For the text-containing cell, return its midpoint in (X, Y) coordinate format. 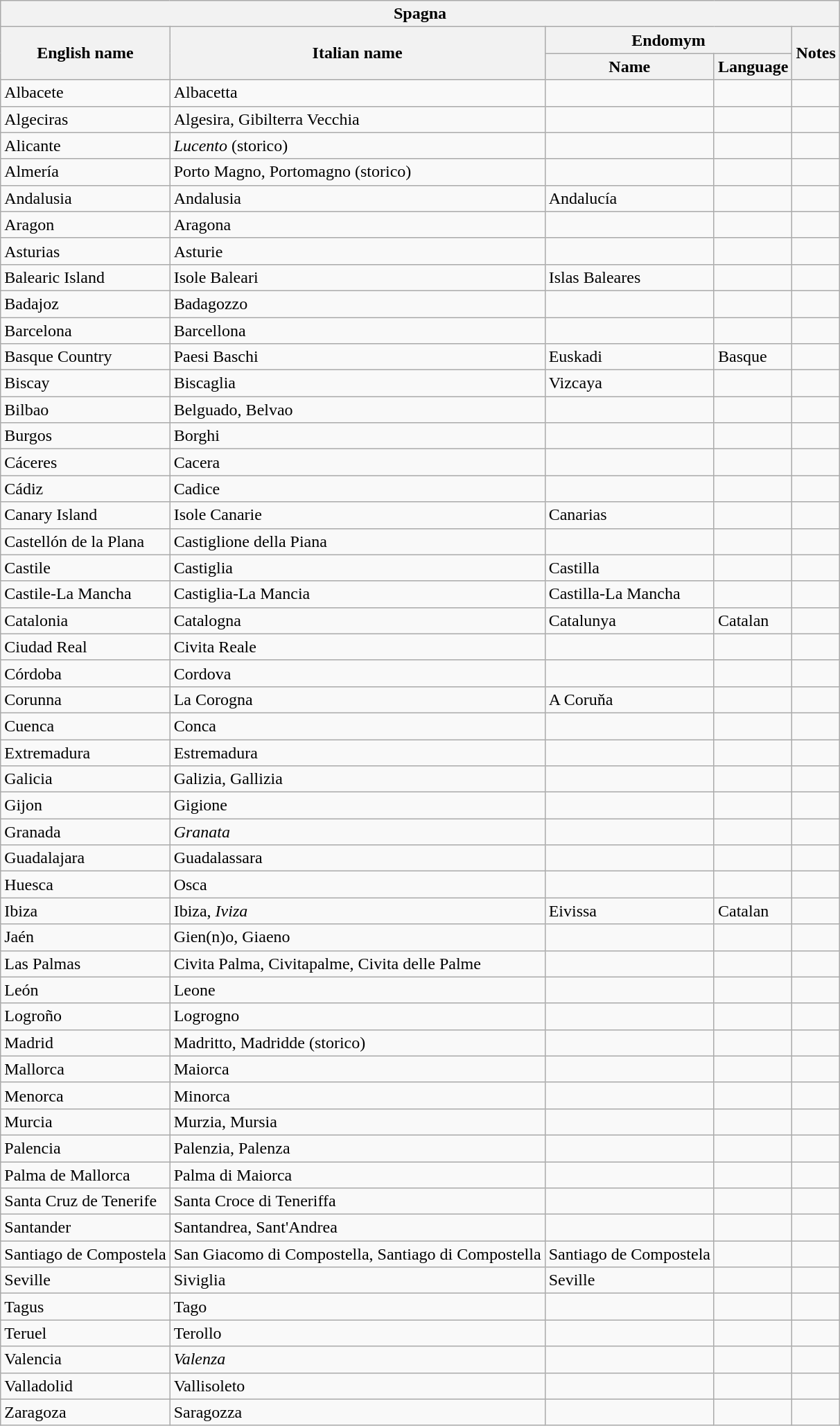
Asturias (85, 251)
Endomym (668, 40)
Alicante (85, 146)
Cuenca (85, 726)
Palma de Mallorca (85, 1175)
Valladolid (85, 1386)
Eivissa (629, 911)
Isole Baleari (358, 277)
Mallorca (85, 1069)
La Corogna (358, 699)
Leone (358, 990)
Civita Palma, Civitapalme, Civita delle Palme (358, 964)
Guadalassara (358, 858)
Palma di Maiorca (358, 1175)
Basque Country (85, 357)
Murcia (85, 1122)
Valenza (358, 1359)
San Giacomo di Compostella, Santiago di Compostella (358, 1254)
Córdoba (85, 673)
Catalogna (358, 620)
Palencia (85, 1148)
Badagozzo (358, 304)
Santa Cruz de Tenerife (85, 1201)
Logroño (85, 1016)
Conca (358, 726)
Terollo (358, 1333)
English name (85, 53)
Minorca (358, 1095)
Cacera (358, 462)
Biscay (85, 383)
Castiglia-La Mancia (358, 594)
Logrogno (358, 1016)
Porto Magno, Portomagno (storico) (358, 172)
Catalunya (629, 620)
Valencia (85, 1359)
Vizcaya (629, 383)
Galizia, Gallizia (358, 779)
Teruel (85, 1333)
Siviglia (358, 1280)
Canarias (629, 515)
Balearic Island (85, 277)
Albacetta (358, 93)
Castile (85, 568)
Isole Canarie (358, 515)
Jaén (85, 937)
Murzia, Mursia (358, 1122)
Zaragoza (85, 1412)
Bilbao (85, 410)
Andalucía (629, 198)
Lucento (storico) (358, 146)
Almería (85, 172)
Notes (816, 53)
Islas Baleares (629, 277)
Saragozza (358, 1412)
Osca (358, 885)
Cáceres (85, 462)
Tagus (85, 1307)
Santa Croce di Teneriffa (358, 1201)
Galicia (85, 779)
Ibiza, Iviza (358, 911)
Granada (85, 832)
Gijon (85, 806)
Madritto, Madridde (storico) (358, 1043)
Castiglia (358, 568)
Aragon (85, 225)
Cádiz (85, 489)
Asturie (358, 251)
Spagna (420, 14)
Biscaglia (358, 383)
Basque (753, 357)
Granata (358, 832)
Menorca (85, 1095)
Castile-La Mancha (85, 594)
Madrid (85, 1043)
Aragona (358, 225)
Guadalajara (85, 858)
Algesira, Gibilterra Vecchia (358, 119)
Cordova (358, 673)
Barcelona (85, 331)
Huesca (85, 885)
Castellón de la Plana (85, 541)
Euskadi (629, 357)
Cadice (358, 489)
Burgos (85, 436)
Ciudad Real (85, 647)
Corunna (85, 699)
Algeciras (85, 119)
Albacete (85, 93)
Santander (85, 1228)
Language (753, 67)
Gien(n)o, Giaeno (358, 937)
Ibiza (85, 911)
Santandrea, Sant'Andrea (358, 1228)
Las Palmas (85, 964)
A Coruňa (629, 699)
Gigione (358, 806)
Civita Reale (358, 647)
Belguado, Belvao (358, 410)
Italian name (358, 53)
León (85, 990)
Castilla-La Mancha (629, 594)
Tago (358, 1307)
Maiorca (358, 1069)
Estremadura (358, 752)
Name (629, 67)
Barcellona (358, 331)
Borghi (358, 436)
Castiglione della Piana (358, 541)
Catalonia (85, 620)
Palenzia, Palenza (358, 1148)
Canary Island (85, 515)
Extremadura (85, 752)
Castilla (629, 568)
Vallisoleto (358, 1386)
Badajoz (85, 304)
Paesi Baschi (358, 357)
